Scan for the cell matching the given text and deliver its (X, Y) coordinate at center. 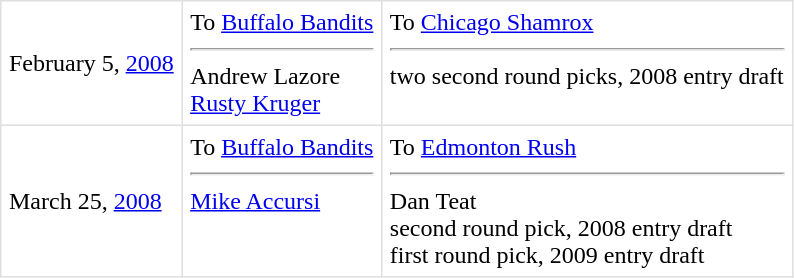
February 5, 2008 (92, 63)
March 25, 2008 (92, 201)
To Chicago Shamrox two second round picks, 2008 entry draft (587, 63)
To Buffalo Bandits Mike Accursi (282, 201)
To Buffalo Bandits Andrew LazoreRusty Kruger (282, 63)
To Edmonton Rush Dan Teatsecond round pick, 2008 entry draftfirst round pick, 2009 entry draft (587, 201)
